From the cell containing the given text, extract its center point as [X, Y] coordinate. 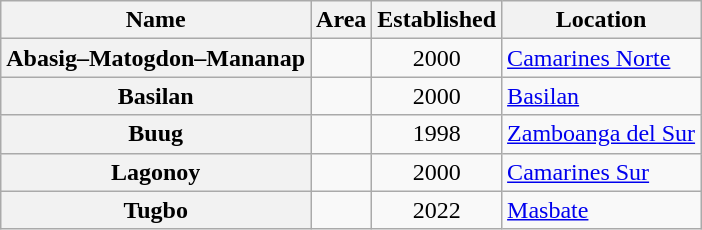
Name [156, 20]
Lagonoy [156, 172]
Zamboanga del Sur [602, 134]
2022 [437, 210]
Established [437, 20]
Location [602, 20]
Camarines Norte [602, 58]
Tugbo [156, 210]
Masbate [602, 210]
Buug [156, 134]
Abasig–Matogdon–Mananap [156, 58]
Camarines Sur [602, 172]
1998 [437, 134]
Area [342, 20]
